Determine the (x, y) coordinate at the center of the cell enclosing the given text.  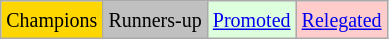
Promoted (252, 20)
Relegated (342, 20)
Champions (52, 20)
Runners-up (155, 20)
